Return the (X, Y) coordinate for the center point of the cell that contains the specified text.  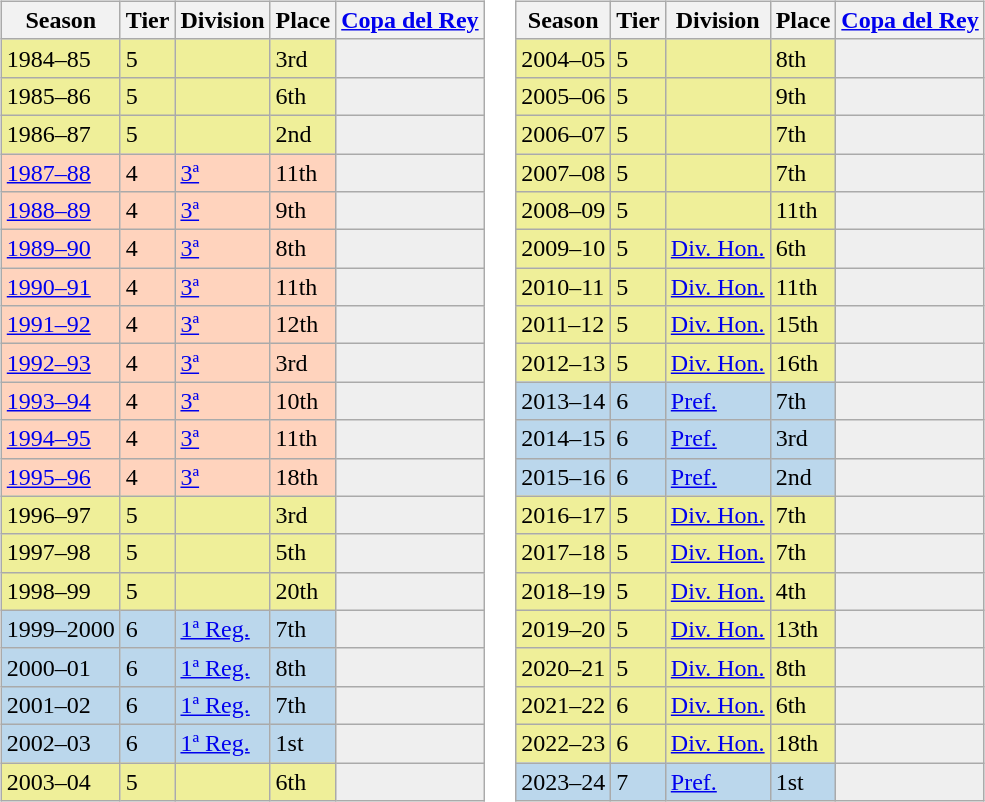
1990–91 (60, 287)
15th (803, 325)
7 (638, 781)
2013–14 (564, 401)
1989–90 (60, 249)
2022–23 (564, 743)
20th (303, 591)
10th (303, 401)
1991–92 (60, 325)
2016–17 (564, 515)
16th (803, 363)
2017–18 (564, 553)
12th (303, 325)
2014–15 (564, 439)
2020–21 (564, 667)
1995–96 (60, 477)
1994–95 (60, 439)
2002–03 (60, 743)
2023–24 (564, 781)
2021–22 (564, 705)
5th (303, 553)
2001–02 (60, 705)
2012–13 (564, 363)
2009–10 (564, 249)
2006–07 (564, 134)
2019–20 (564, 629)
1997–98 (60, 553)
1998–99 (60, 591)
1988–89 (60, 211)
1984–85 (60, 58)
2000–01 (60, 667)
2005–06 (564, 96)
1999–2000 (60, 629)
1996–97 (60, 515)
2018–19 (564, 591)
1992–93 (60, 363)
13th (803, 629)
2011–12 (564, 325)
2004–05 (564, 58)
2015–16 (564, 477)
2008–09 (564, 211)
1986–87 (60, 134)
4th (803, 591)
2010–11 (564, 287)
2003–04 (60, 781)
1993–94 (60, 401)
1987–88 (60, 173)
2007–08 (564, 173)
1985–86 (60, 96)
